From the cell containing the given text, extract its center point as (X, Y) coordinate. 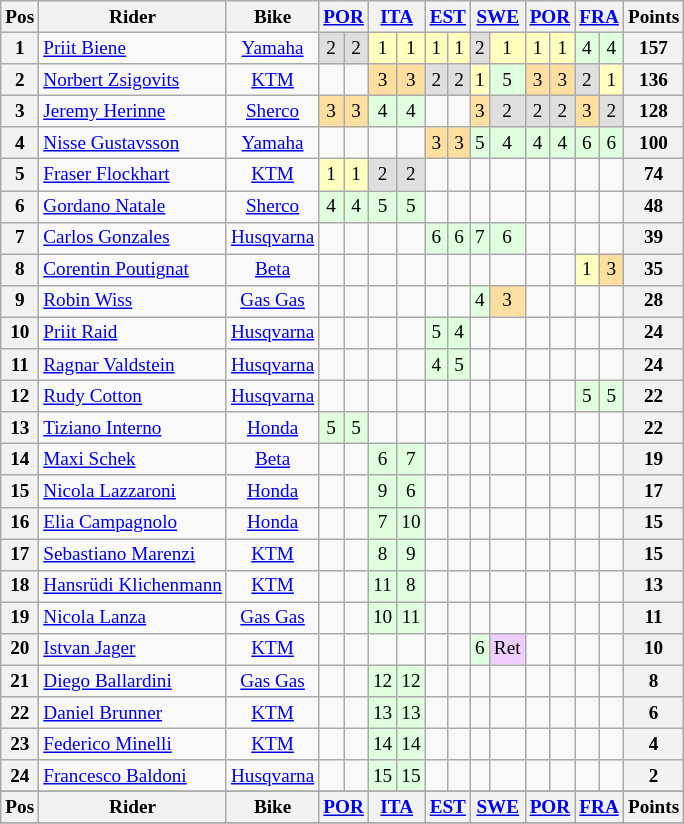
Hansrüdi Klichenmann (133, 586)
Gordano Natale (133, 206)
Rudy Cotton (133, 396)
Norbert Zsigovits (133, 80)
Elia Campagnolo (133, 523)
136 (653, 80)
Diego Ballardini (133, 681)
35 (653, 270)
Ret (507, 649)
39 (653, 238)
23 (20, 744)
Sebastiano Marenzi (133, 554)
Nicola Lazzaroni (133, 491)
Robin Wiss (133, 301)
Jeremy Herinne (133, 111)
18 (20, 586)
100 (653, 143)
Fraser Flockhart (133, 175)
Federico Minelli (133, 744)
20 (20, 649)
Francesco Baldoni (133, 776)
Nisse Gustavsson (133, 143)
16 (20, 523)
21 (20, 681)
28 (653, 301)
Priit Biene (133, 48)
128 (653, 111)
74 (653, 175)
Maxi Schek (133, 460)
Istvan Jager (133, 649)
Carlos Gonzales (133, 238)
Daniel Brunner (133, 713)
Tiziano Interno (133, 428)
48 (653, 206)
Priit Raid (133, 333)
Ragnar Valdstein (133, 365)
157 (653, 48)
Corentin Poutignat (133, 270)
Nicola Lanza (133, 618)
